Extract the [x, y] coordinate from the center of the cell holding the provided text.  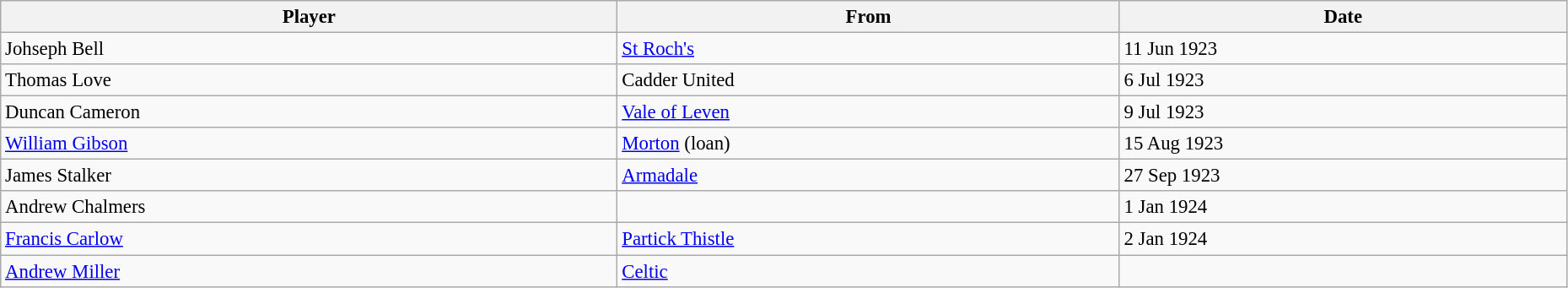
Player [309, 17]
11 Jun 1923 [1343, 49]
Francis Carlow [309, 239]
James Stalker [309, 176]
Duncan Cameron [309, 112]
Andrew Chalmers [309, 207]
From [869, 17]
Partick Thistle [869, 239]
Thomas Love [309, 80]
William Gibson [309, 144]
Johseph Bell [309, 49]
Celtic [869, 271]
Vale of Leven [869, 112]
Cadder United [869, 80]
Date [1343, 17]
Armadale [869, 176]
15 Aug 1923 [1343, 144]
Andrew Miller [309, 271]
9 Jul 1923 [1343, 112]
1 Jan 1924 [1343, 207]
St Roch's [869, 49]
Morton (loan) [869, 144]
6 Jul 1923 [1343, 80]
27 Sep 1923 [1343, 176]
2 Jan 1924 [1343, 239]
